Find where the given text appears and provide that cell's center as [X, Y] coordinate. 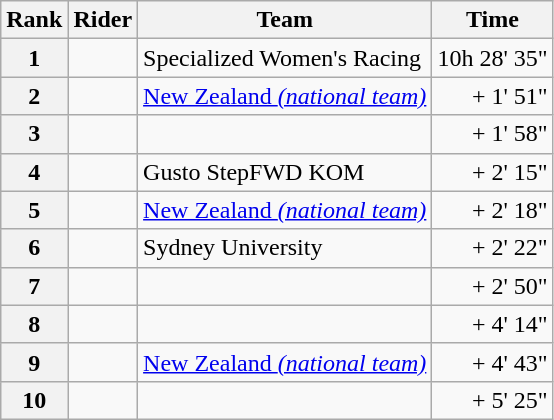
Time [492, 20]
7 [34, 286]
+ 2' 15" [492, 172]
2 [34, 96]
Sydney University [285, 248]
+ 5' 25" [492, 400]
5 [34, 210]
+ 4' 14" [492, 324]
Team [285, 20]
+ 2' 18" [492, 210]
3 [34, 134]
10h 28' 35" [492, 58]
8 [34, 324]
1 [34, 58]
+ 1' 58" [492, 134]
4 [34, 172]
+ 2' 22" [492, 248]
Specialized Women's Racing [285, 58]
Rank [34, 20]
10 [34, 400]
Gusto StepFWD KOM [285, 172]
6 [34, 248]
Rider [103, 20]
+ 2' 50" [492, 286]
9 [34, 362]
+ 4' 43" [492, 362]
+ 1' 51" [492, 96]
